Return the (X, Y) coordinate for the center point of the cell that contains the specified text.  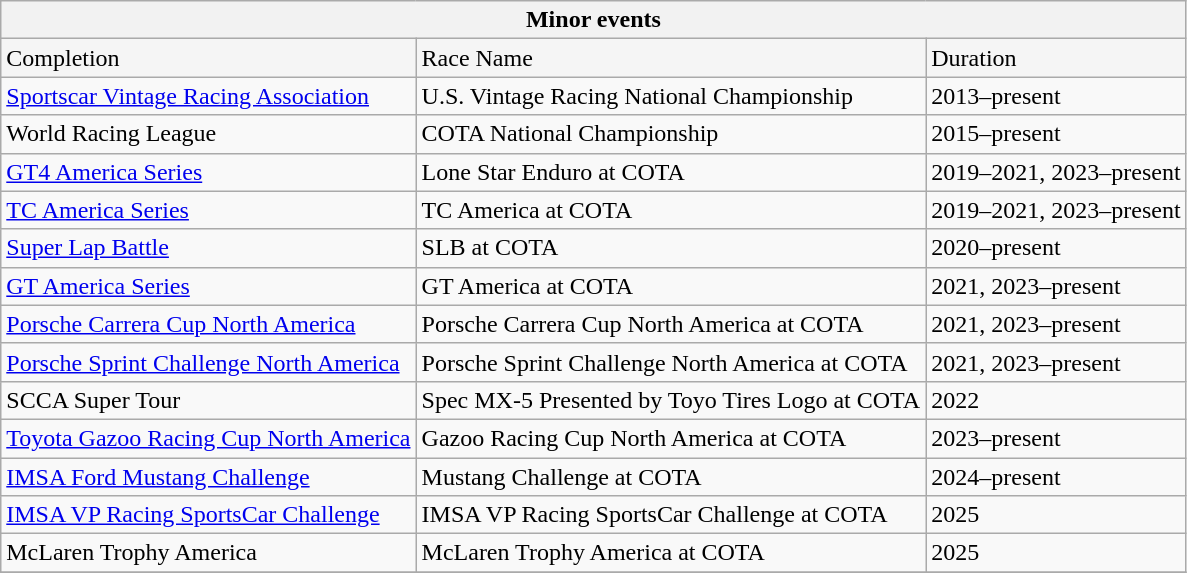
2013–present (1056, 96)
GT America at COTA (671, 286)
2015–present (1056, 134)
IMSA VP Racing SportsCar Challenge (208, 515)
TC America Series (208, 210)
IMSA VP Racing SportsCar Challenge at COTA (671, 515)
GT4 America Series (208, 172)
2023–present (1056, 438)
SLB at COTA (671, 248)
Porsche Sprint Challenge North America (208, 362)
Porsche Carrera Cup North America at COTA (671, 324)
Porsche Sprint Challenge North America at COTA (671, 362)
Toyota Gazoo Racing Cup North America (208, 438)
GT America Series (208, 286)
Minor events (594, 20)
Completion (208, 58)
Duration (1056, 58)
Race Name (671, 58)
IMSA Ford Mustang Challenge (208, 477)
Spec MX-5 Presented by Toyo Tires Logo at COTA (671, 400)
2022 (1056, 400)
2020–present (1056, 248)
Sportscar Vintage Racing Association (208, 96)
TC America at COTA (671, 210)
Gazoo Racing Cup North America at COTA (671, 438)
Super Lap Battle (208, 248)
McLaren Trophy America at COTA (671, 553)
COTA National Championship (671, 134)
Mustang Challenge at COTA (671, 477)
2024–present (1056, 477)
Porsche Carrera Cup North America (208, 324)
World Racing League (208, 134)
SCCA Super Tour (208, 400)
U.S. Vintage Racing National Championship (671, 96)
McLaren Trophy America (208, 553)
Lone Star Enduro at COTA (671, 172)
